Extract the [X, Y] coordinate from the center of the cell holding the provided text.  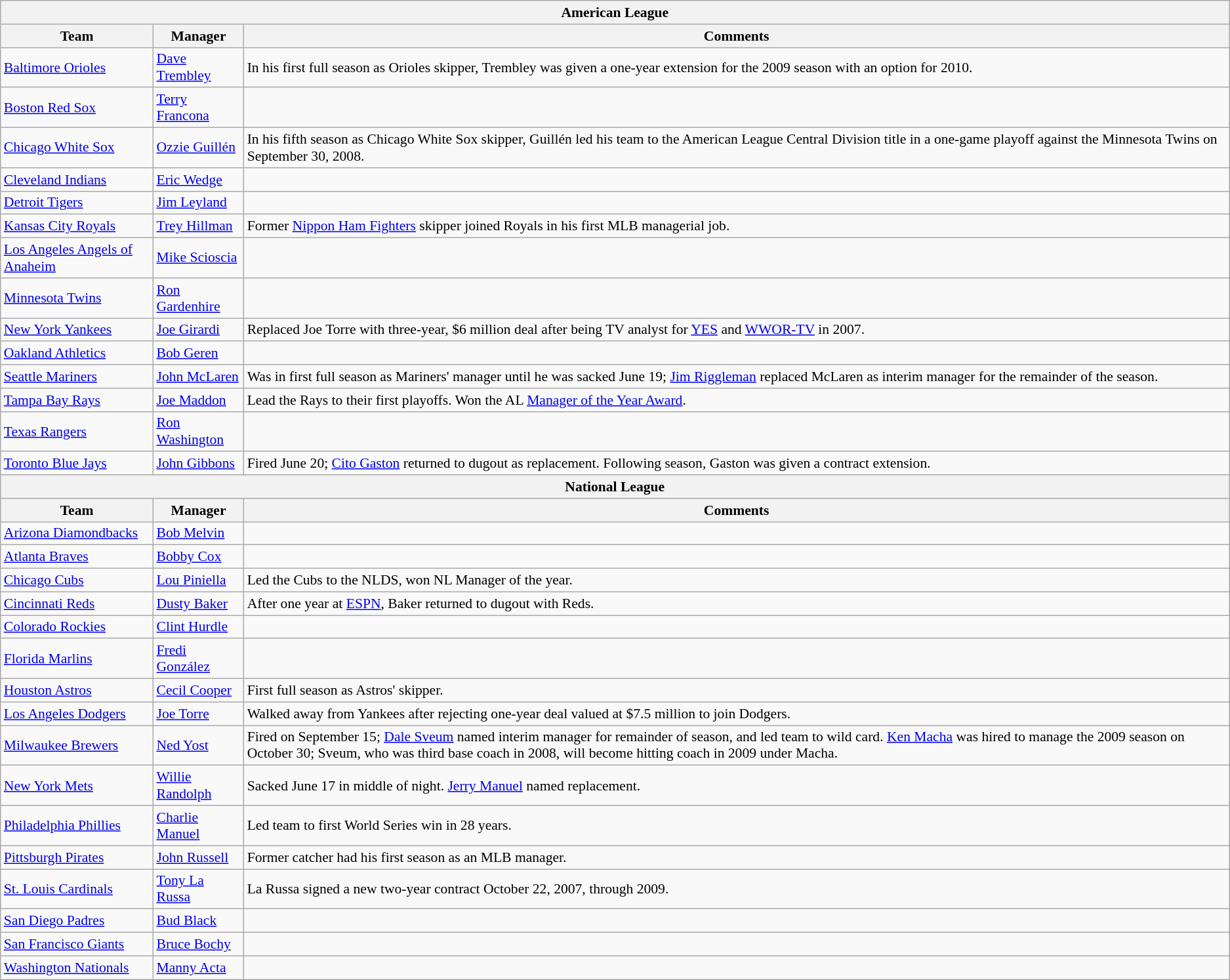
San Diego Padres [77, 921]
Eric Wedge [198, 180]
After one year at ESPN, Baker returned to dugout with Reds. [737, 603]
Philadelphia Phillies [77, 825]
Los Angeles Angels of Anaheim [77, 258]
Chicago White Sox [77, 148]
Ron Gardenhire [198, 298]
Washington Nationals [77, 968]
Mike Scioscia [198, 258]
Minnesota Twins [77, 298]
Oakland Athletics [77, 354]
Dusty Baker [198, 603]
Charlie Manuel [198, 825]
Arizona Diamondbacks [77, 533]
National League [615, 487]
Willie Randolph [198, 786]
Cincinnati Reds [77, 603]
Tampa Bay Rays [77, 400]
Bob Melvin [198, 533]
Bud Black [198, 921]
Milwaukee Brewers [77, 745]
Kansas City Royals [77, 226]
Terry Francona [198, 108]
Boston Red Sox [77, 108]
Fredi González [198, 659]
Joe Maddon [198, 400]
San Francisco Giants [77, 945]
Trey Hillman [198, 226]
Ned Yost [198, 745]
Toronto Blue Jays [77, 464]
Florida Marlins [77, 659]
Former Nippon Ham Fighters skipper joined Royals in his first MLB managerial job. [737, 226]
Replaced Joe Torre with three-year, $6 million deal after being TV analyst for YES and WWOR-TV in 2007. [737, 330]
New York Mets [77, 786]
John Russell [198, 857]
Fired June 20; Cito Gaston returned to dugout as replacement. Following season, Gaston was given a contract extension. [737, 464]
St. Louis Cardinals [77, 889]
Los Angeles Dodgers [77, 714]
Seattle Mariners [77, 377]
Bob Geren [198, 354]
Chicago Cubs [77, 581]
New York Yankees [77, 330]
American League [615, 12]
Colorado Rockies [77, 627]
In his first full season as Orioles skipper, Trembley was given a one-year extension for the 2009 season with an option for 2010. [737, 67]
Cleveland Indians [77, 180]
Walked away from Yankees after rejecting one-year deal valued at $7.5 million to join Dodgers. [737, 714]
Dave Trembley [198, 67]
Clint Hurdle [198, 627]
Lead the Rays to their first playoffs. Won the AL Manager of the Year Award. [737, 400]
John McLaren [198, 377]
Tony La Russa [198, 889]
Jim Leyland [198, 203]
Manny Acta [198, 968]
Pittsburgh Pirates [77, 857]
Bruce Bochy [198, 945]
Joe Girardi [198, 330]
Houston Astros [77, 691]
Bobby Cox [198, 557]
John Gibbons [198, 464]
Ozzie Guillén [198, 148]
Sacked June 17 in middle of night. Jerry Manuel named replacement. [737, 786]
Joe Torre [198, 714]
Led team to first World Series win in 28 years. [737, 825]
Texas Rangers [77, 432]
Led the Cubs to the NLDS, won NL Manager of the year. [737, 581]
Atlanta Braves [77, 557]
Cecil Cooper [198, 691]
Ron Washington [198, 432]
Former catcher had his first season as an MLB manager. [737, 857]
First full season as Astros' skipper. [737, 691]
Lou Piniella [198, 581]
La Russa signed a new two-year contract October 22, 2007, through 2009. [737, 889]
Detroit Tigers [77, 203]
Baltimore Orioles [77, 67]
